Pinpoint the cell where the given text exists, returning its [X, Y] midpoint coordinate. 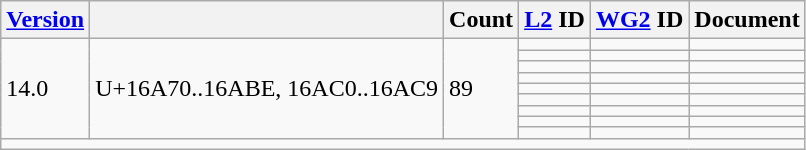
WG2 ID [639, 20]
Version [46, 20]
14.0 [46, 89]
89 [482, 89]
L2 ID [555, 20]
U+16A70..16ABE, 16AC0..16AC9 [267, 89]
Count [482, 20]
Document [747, 20]
